Capture the cell that displays the provided text and extract its [X, Y] central coordinate. 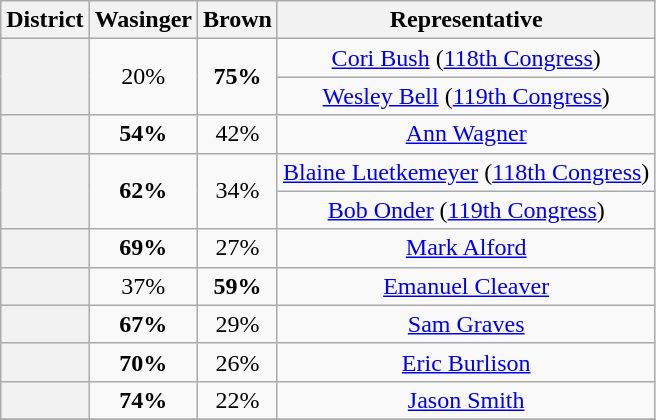
22% [238, 400]
Wasinger [143, 20]
67% [143, 324]
62% [143, 191]
Mark Alford [466, 248]
59% [238, 286]
Bob Onder (119th Congress) [466, 210]
Brown [238, 20]
Representative [466, 20]
34% [238, 191]
20% [143, 77]
27% [238, 248]
Cori Bush (118th Congress) [466, 58]
Wesley Bell (119th Congress) [466, 96]
26% [238, 362]
54% [143, 134]
37% [143, 286]
75% [238, 77]
74% [143, 400]
Emanuel Cleaver [466, 286]
42% [238, 134]
Jason Smith [466, 400]
Ann Wagner [466, 134]
29% [238, 324]
69% [143, 248]
70% [143, 362]
Sam Graves [466, 324]
District [45, 20]
Blaine Luetkemeyer (118th Congress) [466, 172]
Eric Burlison [466, 362]
